Output the [X, Y] coordinate of the center of the cell containing the given text.  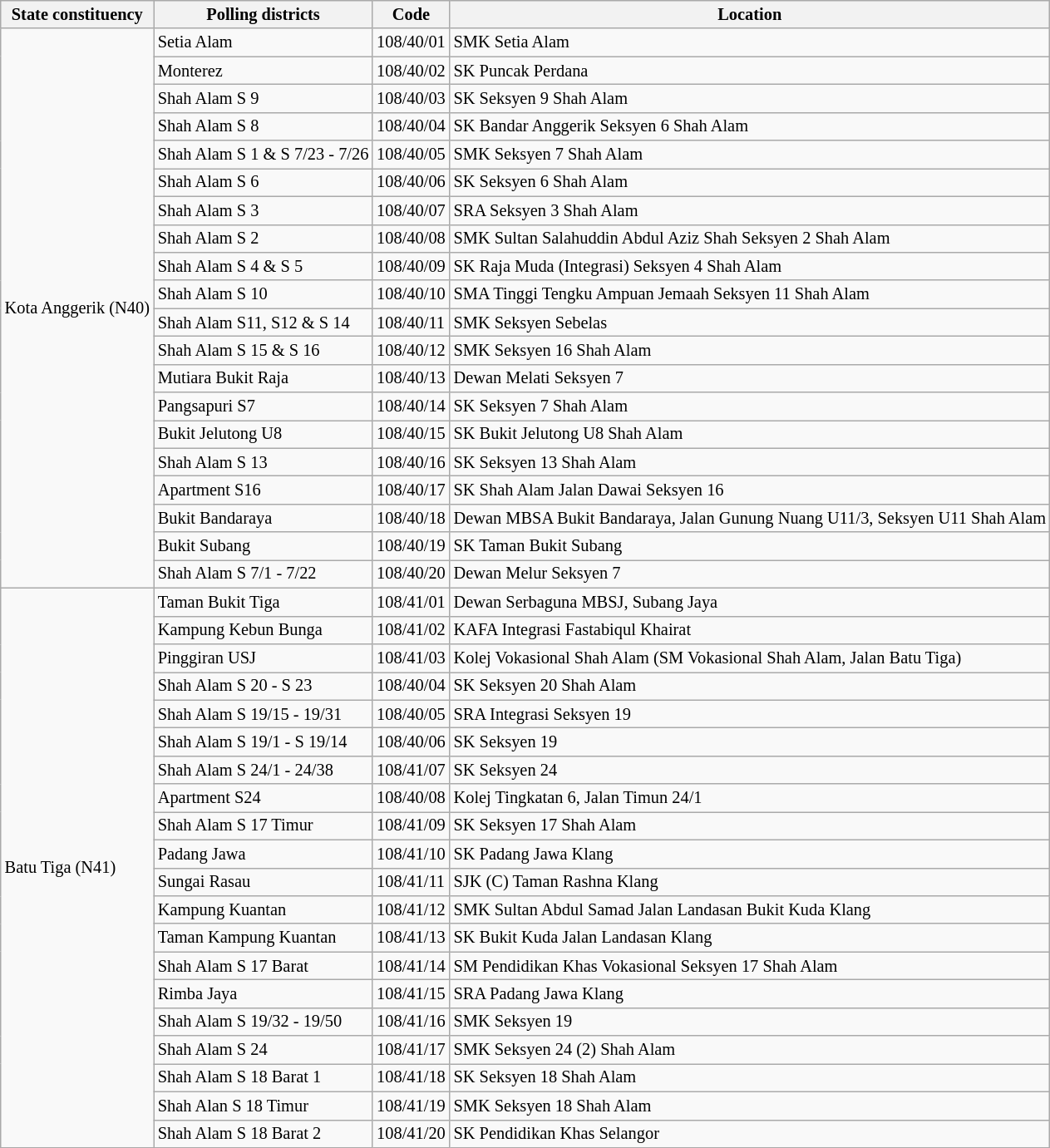
SMK Seksyen 24 (2) Shah Alam [750, 1050]
SM Pendidikan Khas Vokasional Seksyen 17 Shah Alam [750, 966]
Kolej Tingkatan 6, Jalan Timun 24/1 [750, 798]
108/40/12 [411, 350]
SK Taman Bukit Subang [750, 546]
Taman Bukit Tiga [263, 602]
Shah Alam S 17 Timur [263, 825]
SK Puncak Perdana [750, 71]
Shah Alan S 18 Timur [263, 1106]
Shah Alam S 17 Barat [263, 966]
SJK (C) Taman Rashna Klang [750, 882]
SMK Seksyen 16 Shah Alam [750, 350]
Shah Alam S 2 [263, 239]
SK Raja Muda (Integrasi) Seksyen 4 Shah Alam [750, 266]
108/41/14 [411, 966]
SMK Seksyen 7 Shah Alam [750, 155]
Shah Alam S 3 [263, 210]
Padang Jawa [263, 854]
Kolej Vokasional Shah Alam (SM Vokasional Shah Alam, Jalan Batu Tiga) [750, 658]
Shah Alam S 18 Barat 1 [263, 1077]
108/40/16 [411, 462]
108/40/17 [411, 490]
Pangsapuri S7 [263, 406]
108/41/10 [411, 854]
SMK Sultan Abdul Samad Jalan Landasan Bukit Kuda Klang [750, 909]
Shah Alam S 20 - S 23 [263, 686]
108/41/16 [411, 1022]
Bukit Bandaraya [263, 518]
Mutiara Bukit Raja [263, 378]
108/40/09 [411, 266]
SMK Setia Alam [750, 42]
State constituency [77, 14]
Rimba Jaya [263, 993]
SK Seksyen 6 Shah Alam [750, 182]
Apartment S24 [263, 798]
SK Bukit Kuda Jalan Landasan Klang [750, 938]
108/40/07 [411, 210]
Shah Alam S 19/32 - 19/50 [263, 1022]
108/41/15 [411, 993]
Shah Alam S11, S12 & S 14 [263, 323]
SMK Seksyen 19 [750, 1022]
108/40/20 [411, 574]
Sungai Rasau [263, 882]
KAFA Integrasi Fastabiqul Khairat [750, 630]
Code [411, 14]
SK Seksyen 24 [750, 770]
Taman Kampung Kuantan [263, 938]
Dewan Serbaguna MBSJ, Subang Jaya [750, 602]
SK Pendidikan Khas Selangor [750, 1134]
108/41/11 [411, 882]
Shah Alam S 15 & S 16 [263, 350]
Shah Alam S 24/1 - 24/38 [263, 770]
Kampung Kuantan [263, 909]
108/41/17 [411, 1050]
Shah Alam S 8 [263, 126]
108/40/15 [411, 434]
108/41/19 [411, 1106]
SK Seksyen 20 Shah Alam [750, 686]
Bukit Jelutong U8 [263, 434]
108/40/02 [411, 71]
Location [750, 14]
Shah Alam S 24 [263, 1050]
Batu Tiga (N41) [77, 868]
Bukit Subang [263, 546]
108/40/03 [411, 98]
Shah Alam S 6 [263, 182]
Shah Alam S 19/15 - 19/31 [263, 714]
108/41/01 [411, 602]
Polling districts [263, 14]
108/41/18 [411, 1077]
SK Seksyen 7 Shah Alam [750, 406]
108/41/20 [411, 1134]
108/40/18 [411, 518]
108/41/03 [411, 658]
108/40/10 [411, 294]
Kota Anggerik (N40) [77, 308]
SRA Padang Jawa Klang [750, 993]
SMK Sultan Salahuddin Abdul Aziz Shah Seksyen 2 Shah Alam [750, 239]
SMK Seksyen Sebelas [750, 323]
108/40/14 [411, 406]
Monterez [263, 71]
Shah Alam S 1 & S 7/23 - 7/26 [263, 155]
108/40/13 [411, 378]
SK Shah Alam Jalan Dawai Seksyen 16 [750, 490]
Dewan MBSA Bukit Bandaraya, Jalan Gunung Nuang U11/3, Seksyen U11 Shah Alam [750, 518]
SK Bukit Jelutong U8 Shah Alam [750, 434]
108/41/02 [411, 630]
Shah Alam S 7/1 - 7/22 [263, 574]
SMK Seksyen 18 Shah Alam [750, 1106]
108/40/01 [411, 42]
Shah Alam S 4 & S 5 [263, 266]
SK Padang Jawa Klang [750, 854]
SK Seksyen 9 Shah Alam [750, 98]
108/41/07 [411, 770]
SRA Seksyen 3 Shah Alam [750, 210]
Shah Alam S 9 [263, 98]
108/40/11 [411, 323]
Dewan Melati Seksyen 7 [750, 378]
SK Seksyen 17 Shah Alam [750, 825]
SK Seksyen 13 Shah Alam [750, 462]
108/40/19 [411, 546]
SRA Integrasi Seksyen 19 [750, 714]
SMA Tinggi Tengku Ampuan Jemaah Seksyen 11 Shah Alam [750, 294]
Shah Alam S 10 [263, 294]
Pinggiran USJ [263, 658]
Setia Alam [263, 42]
108/41/12 [411, 909]
SK Bandar Anggerik Seksyen 6 Shah Alam [750, 126]
108/41/09 [411, 825]
108/41/13 [411, 938]
Shah Alam S 13 [263, 462]
SK Seksyen 18 Shah Alam [750, 1077]
Kampung Kebun Bunga [263, 630]
Shah Alam S 18 Barat 2 [263, 1134]
Apartment S16 [263, 490]
SK Seksyen 19 [750, 742]
Shah Alam S 19/1 - S 19/14 [263, 742]
Dewan Melur Seksyen 7 [750, 574]
